Pinpoint the cell where the given text exists, returning its [x, y] midpoint coordinate. 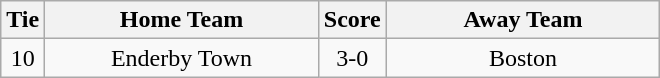
Away Team [523, 20]
Home Team [182, 20]
10 [23, 58]
Score [352, 20]
Boston [523, 58]
3-0 [352, 58]
Tie [23, 20]
Enderby Town [182, 58]
